Detect which cell encompasses the target text, then output its (x, y) center coordinate. 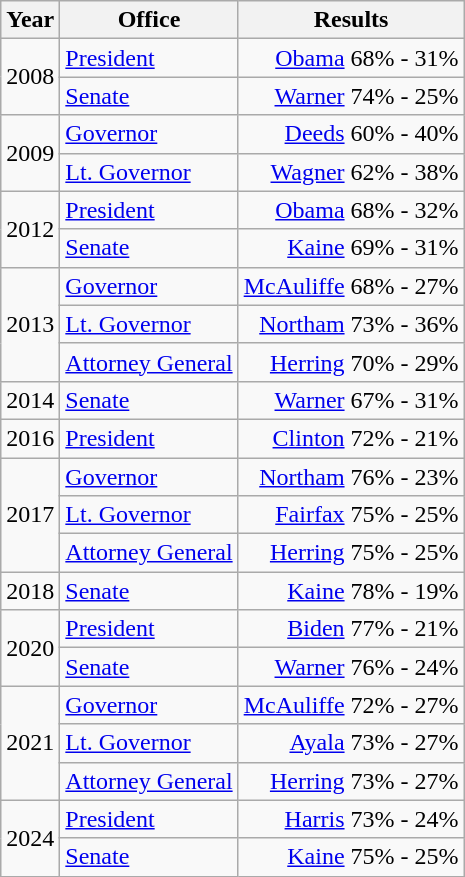
Obama 68% - 32% (351, 210)
McAuliffe 72% - 27% (351, 705)
Herring 75% - 25% (351, 553)
Results (351, 20)
2018 (30, 591)
Warner 74% - 25% (351, 96)
Deeds 60% - 40% (351, 134)
Obama 68% - 31% (351, 58)
McAuliffe 68% - 27% (351, 286)
Clinton 72% - 21% (351, 438)
2008 (30, 77)
Ayala 73% - 27% (351, 743)
Harris 73% - 24% (351, 819)
Northam 73% - 36% (351, 324)
2016 (30, 438)
Warner 67% - 31% (351, 400)
Warner 76% - 24% (351, 667)
2017 (30, 515)
Kaine 75% - 25% (351, 857)
Biden 77% - 21% (351, 629)
Office (149, 20)
Kaine 78% - 19% (351, 591)
Year (30, 20)
2014 (30, 400)
Wagner 62% - 38% (351, 172)
2021 (30, 743)
2024 (30, 838)
Herring 70% - 29% (351, 362)
Herring 73% - 27% (351, 781)
Kaine 69% - 31% (351, 248)
2009 (30, 153)
2012 (30, 229)
2013 (30, 324)
2020 (30, 648)
Fairfax 75% - 25% (351, 515)
Northam 76% - 23% (351, 477)
